From the cell containing the given text, extract its center point as [x, y] coordinate. 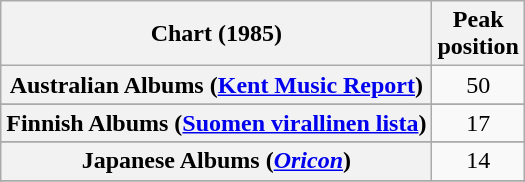
Finnish Albums (Suomen virallinen lista) [216, 123]
Japanese Albums (Oricon) [216, 161]
17 [478, 123]
Australian Albums (Kent Music Report) [216, 85]
Peakposition [478, 34]
14 [478, 161]
Chart (1985) [216, 34]
50 [478, 85]
